Detect which cell encompasses the target text, then output its (x, y) center coordinate. 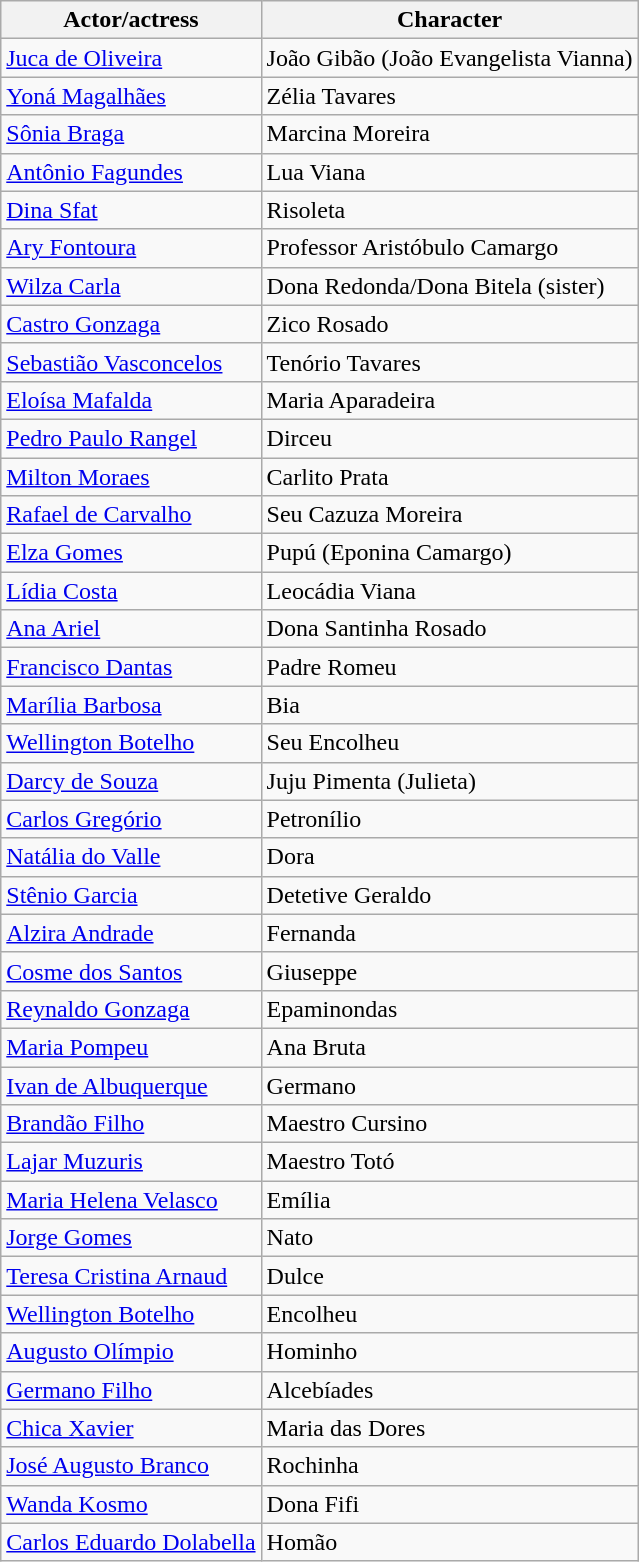
Leocádia Viana (450, 591)
Sebastião Vasconcelos (131, 362)
Juca de Oliveira (131, 58)
Carlos Eduardo Dolabella (131, 1542)
Nato (450, 1238)
Ana Ariel (131, 629)
Carlos Gregório (131, 819)
Zico Rosado (450, 324)
Dirceu (450, 438)
Germano Filho (131, 1390)
Fernanda (450, 933)
Germano (450, 1085)
Pedro Paulo Rangel (131, 438)
Carlito Prata (450, 477)
Eloísa Mafalda (131, 400)
Milton Moraes (131, 477)
Hominho (450, 1352)
Maria Helena Velasco (131, 1200)
Maestro Totó (450, 1162)
Yoná Magalhães (131, 96)
Bia (450, 705)
Darcy de Souza (131, 781)
Dina Sfat (131, 210)
Rochinha (450, 1466)
Teresa Cristina Arnaud (131, 1276)
Stênio Garcia (131, 895)
Ana Bruta (450, 1047)
Lua Viana (450, 172)
Giuseppe (450, 971)
Lídia Costa (131, 591)
Character (450, 20)
Lajar Muzuris (131, 1162)
Alzira Andrade (131, 933)
Pupú (Eponina Camargo) (450, 553)
Wanda Kosmo (131, 1504)
Ivan de Albuquerque (131, 1085)
Petronílio (450, 819)
Augusto Olímpio (131, 1352)
José Augusto Branco (131, 1466)
Seu Encolheu (450, 743)
Reynaldo Gonzaga (131, 1009)
Rafael de Carvalho (131, 515)
Seu Cazuza Moreira (450, 515)
Homão (450, 1542)
Wilza Carla (131, 286)
Dora (450, 857)
Professor Aristóbulo Camargo (450, 248)
Juju Pimenta (Julieta) (450, 781)
Brandão Filho (131, 1124)
Ary Fontoura (131, 248)
Elza Gomes (131, 553)
Dona Santinha Rosado (450, 629)
Zélia Tavares (450, 96)
Maestro Cursino (450, 1124)
Emília (450, 1200)
Encolheu (450, 1314)
Dona Redonda/Dona Bitela (sister) (450, 286)
Maria das Dores (450, 1428)
Marília Barbosa (131, 705)
Castro Gonzaga (131, 324)
João Gibão (João Evangelista Vianna) (450, 58)
Epaminondas (450, 1009)
Maria Aparadeira (450, 400)
Marcina Moreira (450, 134)
Maria Pompeu (131, 1047)
Dulce (450, 1276)
Detetive Geraldo (450, 895)
Natália do Valle (131, 857)
Antônio Fagundes (131, 172)
Tenório Tavares (450, 362)
Chica Xavier (131, 1428)
Sônia Braga (131, 134)
Risoleta (450, 210)
Cosme dos Santos (131, 971)
Alcebíades (450, 1390)
Jorge Gomes (131, 1238)
Actor/actress (131, 20)
Dona Fifi (450, 1504)
Francisco Dantas (131, 667)
Padre Romeu (450, 667)
